Capture the cell that displays the provided text and extract its (X, Y) central coordinate. 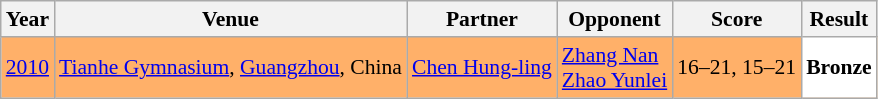
Result (839, 19)
Venue (230, 19)
Partner (482, 19)
Opponent (614, 19)
Tianhe Gymnasium, Guangzhou, China (230, 68)
2010 (28, 68)
Bronze (839, 68)
16–21, 15–21 (736, 68)
Chen Hung-ling (482, 68)
Zhang Nan Zhao Yunlei (614, 68)
Year (28, 19)
Score (736, 19)
